Return the [x, y] coordinate for the center point of the cell that contains the specified text.  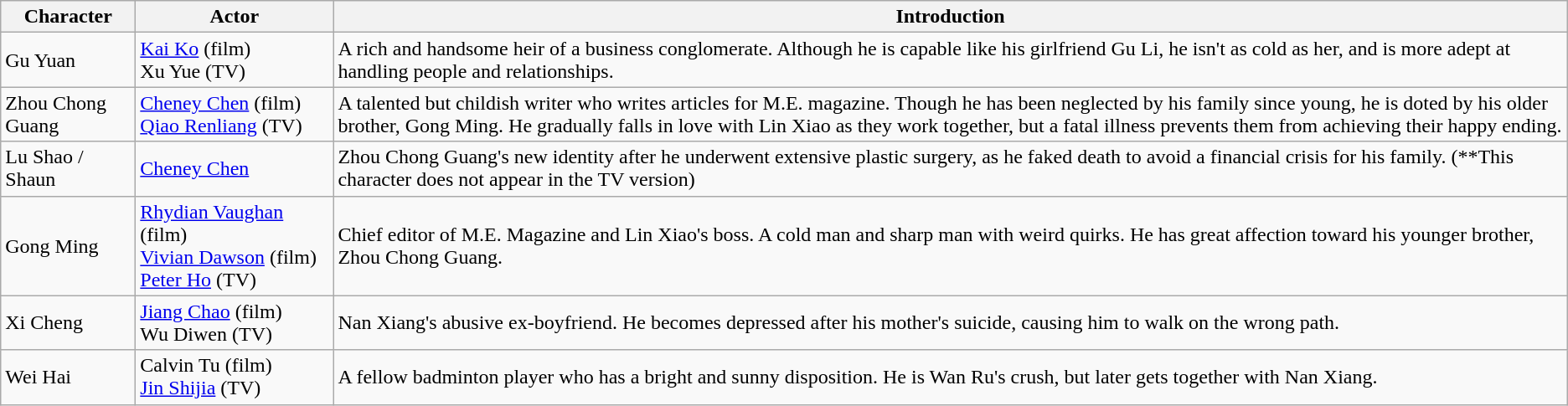
Cheney Chen (film)Qiao Renliang (TV) [235, 114]
Rhydian Vaughan (film)Vivian Dawson (film)Peter Ho (TV) [235, 246]
Character [69, 17]
Gu Yuan [69, 60]
A fellow badminton player who has a bright and sunny disposition. He is Wan Ru's crush, but later gets together with Nan Xiang. [950, 377]
Jiang Chao (film)Wu Diwen (TV) [235, 323]
Introduction [950, 17]
Nan Xiang's abusive ex-boyfriend. He becomes depressed after his mother's suicide, causing him to walk on the wrong path. [950, 323]
Xi Cheng [69, 323]
Wei Hai [69, 377]
Cheney Chen [235, 169]
Kai Ko (film)Xu Yue (TV) [235, 60]
Lu Shao / Shaun [69, 169]
Actor [235, 17]
Calvin Tu (film)Jin Shijia (TV) [235, 377]
Gong Ming [69, 246]
Zhou Chong Guang [69, 114]
